Extract the [x, y] coordinate from the center of the cell holding the provided text.  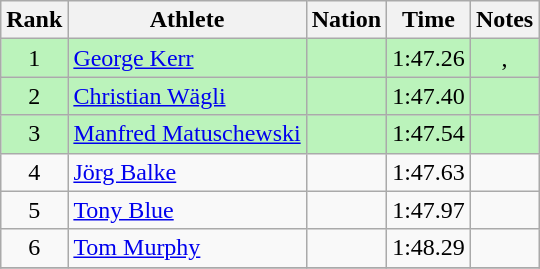
Tony Blue [187, 210]
Manfred Matuschewski [187, 134]
Rank [34, 20]
1:47.54 [429, 134]
1 [34, 58]
Time [429, 20]
Jörg Balke [187, 172]
George Kerr [187, 58]
2 [34, 96]
Notes [504, 20]
5 [34, 210]
1:47.26 [429, 58]
1:47.97 [429, 210]
1:47.40 [429, 96]
3 [34, 134]
6 [34, 248]
1:47.63 [429, 172]
Tom Murphy [187, 248]
Christian Wägli [187, 96]
, [504, 58]
Nation [346, 20]
1:48.29 [429, 248]
Athlete [187, 20]
4 [34, 172]
